For the text-containing cell, return its midpoint in [X, Y] coordinate format. 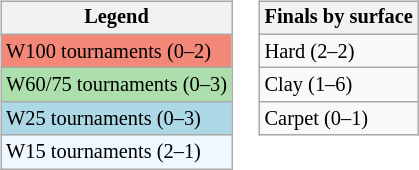
Carpet (0–1) [339, 119]
W100 tournaments (0–2) [116, 51]
W15 tournaments (2–1) [116, 152]
W25 tournaments (0–3) [116, 119]
W60/75 tournaments (0–3) [116, 85]
Clay (1–6) [339, 85]
Legend [116, 18]
Finals by surface [339, 18]
Hard (2–2) [339, 51]
